Identify which cell holds the provided text, then report its [x, y] central coordinate. 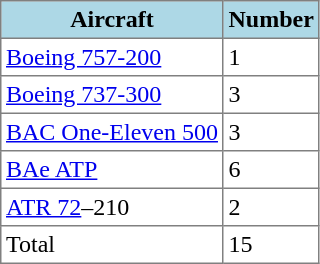
15 [271, 245]
6 [271, 170]
ATR 72–210 [112, 207]
Aircraft [112, 20]
Total [112, 245]
BAe ATP [112, 170]
Boeing 757-200 [112, 57]
1 [271, 57]
2 [271, 207]
Number [271, 20]
BAC One-Eleven 500 [112, 132]
Boeing 737-300 [112, 95]
